Find where the given text appears and provide that cell's center as (x, y) coordinate. 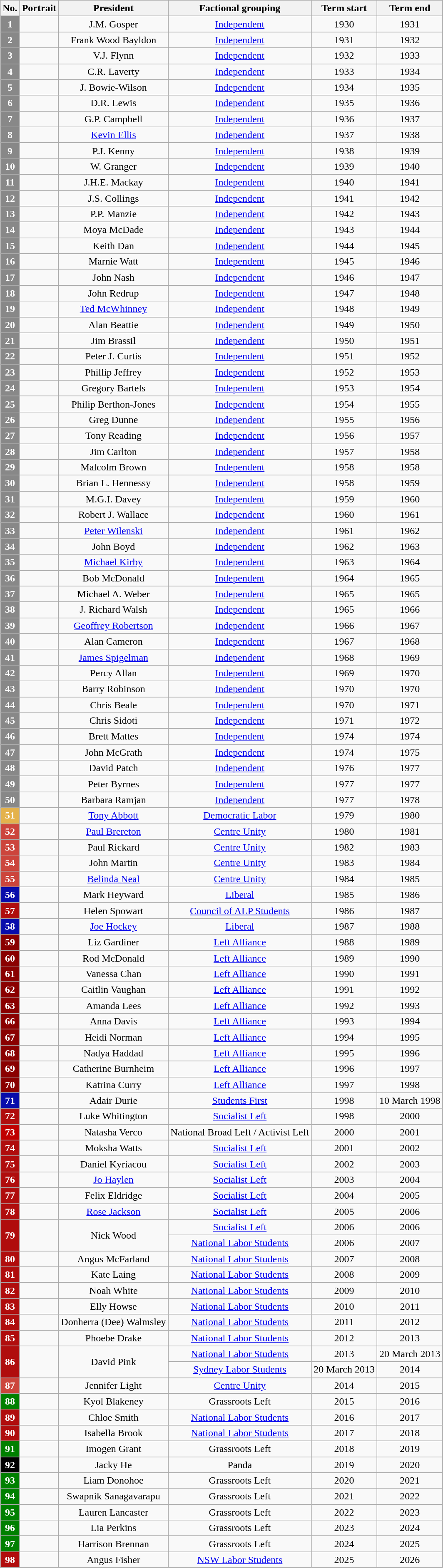
P.P. Manzie (113, 214)
Percy Allan (113, 673)
88 (10, 1401)
D.R. Lewis (113, 103)
57 (10, 910)
Kyol Blakeney (113, 1401)
Rod McDonald (113, 958)
Jennifer Light (113, 1385)
Natasha Verco (113, 1132)
1978 (410, 800)
48 (10, 768)
73 (10, 1132)
James Spigelman (113, 657)
20 (10, 325)
Brett Mattes (113, 737)
Philip Berthon-Jones (113, 404)
45 (10, 721)
96 (10, 1528)
Liz Gardiner (113, 942)
83 (10, 1306)
Malcolm Brown (113, 467)
95 (10, 1512)
98 (10, 1560)
Swapnik Sanagavarapu (113, 1496)
David Pink (113, 1362)
V.J. Flynn (113, 56)
Paul Brereton (113, 831)
80 (10, 1259)
27 (10, 435)
NSW Labor Students (240, 1560)
67 (10, 1037)
94 (10, 1496)
93 (10, 1481)
24 (10, 388)
Ted McWhinney (113, 309)
Adair Durie (113, 1101)
Amanda Lees (113, 1006)
Panda (240, 1464)
21 (10, 341)
87 (10, 1385)
Kevin Ellis (113, 135)
86 (10, 1362)
63 (10, 1006)
Bob McDonald (113, 578)
15 (10, 246)
43 (10, 689)
Caitlin Vaughan (113, 990)
Harrison Brennan (113, 1544)
50 (10, 800)
W. Granger (113, 166)
Alan Cameron (113, 641)
66 (10, 1021)
25 (10, 404)
14 (10, 230)
85 (10, 1338)
33 (10, 531)
Jim Brassil (113, 341)
1975 (410, 752)
Nick Wood (113, 1235)
7 (10, 119)
44 (10, 705)
Keith Dan (113, 246)
61 (10, 974)
79 (10, 1235)
Rose Jackson (113, 1212)
47 (10, 752)
1930 (344, 24)
54 (10, 863)
Lia Perkins (113, 1528)
Moya McDade (113, 230)
Brian L. Hennessy (113, 483)
Portrait (39, 8)
55 (10, 879)
Moksha Watts (113, 1148)
77 (10, 1195)
31 (10, 499)
1982 (344, 847)
Chris Beale (113, 705)
National Broad Left / Activist Left (240, 1132)
13 (10, 214)
1979 (344, 816)
Greg Dunne (113, 420)
Michael Kirby (113, 562)
81 (10, 1275)
18 (10, 293)
17 (10, 277)
Peter Byrnes (113, 784)
Catherine Burnheim (113, 1069)
Elly Howse (113, 1306)
97 (10, 1544)
J.M. Gosper (113, 24)
69 (10, 1069)
Peter Wilenski (113, 531)
49 (10, 784)
84 (10, 1322)
16 (10, 262)
Democratic Labor (240, 816)
39 (10, 626)
2 (10, 40)
10 (10, 166)
John Nash (113, 277)
Katrina Curry (113, 1085)
Chris Sidoti (113, 721)
M.G.I. Davey (113, 499)
Term start (344, 8)
Barry Robinson (113, 689)
Jim Carlton (113, 451)
Factional grouping (240, 8)
G.P. Campbell (113, 119)
36 (10, 578)
9 (10, 151)
12 (10, 198)
J. Bowie-Wilson (113, 87)
6 (10, 103)
34 (10, 547)
19 (10, 309)
60 (10, 958)
Michael A. Weber (113, 594)
22 (10, 356)
Tony Abbott (113, 816)
41 (10, 657)
Jo Haylen (113, 1180)
76 (10, 1180)
J.S. Collings (113, 198)
10 March 1998 (410, 1101)
58 (10, 926)
75 (10, 1164)
Belinda Neal (113, 879)
23 (10, 372)
90 (10, 1433)
92 (10, 1464)
5 (10, 87)
42 (10, 673)
Heidi Norman (113, 1037)
President (113, 8)
Peter J. Curtis (113, 356)
2026 (410, 1560)
Jacky He (113, 1464)
Nadya Haddad (113, 1053)
Marnie Watt (113, 262)
Chloe Smith (113, 1417)
Luke Whitington (113, 1116)
John Boyd (113, 547)
78 (10, 1212)
John Redrup (113, 293)
No. (10, 8)
Lauren Lancaster (113, 1512)
Daniel Kyriacou (113, 1164)
37 (10, 594)
Felix Eldridge (113, 1195)
Council of ALP Students (240, 910)
52 (10, 831)
89 (10, 1417)
Robert J. Wallace (113, 515)
3 (10, 56)
John McGrath (113, 752)
Angus Fisher (113, 1560)
40 (10, 641)
Mark Heyward (113, 895)
Gregory Bartels (113, 388)
72 (10, 1116)
Geoffrey Robertson (113, 626)
Isabella Brook (113, 1433)
Students First (240, 1101)
John Martin (113, 863)
1976 (344, 768)
Angus McFarland (113, 1259)
Frank Wood Bayldon (113, 40)
53 (10, 847)
Barbara Ramjan (113, 800)
62 (10, 990)
Imogen Grant (113, 1449)
29 (10, 467)
C.R. Laverty (113, 72)
28 (10, 451)
35 (10, 562)
J. Richard Walsh (113, 610)
Paul Rickard (113, 847)
38 (10, 610)
91 (10, 1449)
1972 (410, 721)
26 (10, 420)
Anna Davis (113, 1021)
1981 (410, 831)
Phoebe Drake (113, 1338)
59 (10, 942)
68 (10, 1053)
70 (10, 1085)
Joe Hockey (113, 926)
J.H.E. Mackay (113, 182)
46 (10, 737)
1 (10, 24)
74 (10, 1148)
71 (10, 1101)
Term end (410, 8)
Sydney Labor Students (240, 1370)
82 (10, 1291)
P.J. Kenny (113, 151)
11 (10, 182)
51 (10, 816)
Donherra (Dee) Walmsley (113, 1322)
Noah White (113, 1291)
Tony Reading (113, 435)
Helen Spowart (113, 910)
Kate Laing (113, 1275)
Phillip Jeffrey (113, 372)
Alan Beattie (113, 325)
Vanessa Chan (113, 974)
8 (10, 135)
4 (10, 72)
Liam Donohoe (113, 1481)
30 (10, 483)
32 (10, 515)
David Patch (113, 768)
56 (10, 895)
